Identify which cell holds the provided text, then report its (x, y) central coordinate. 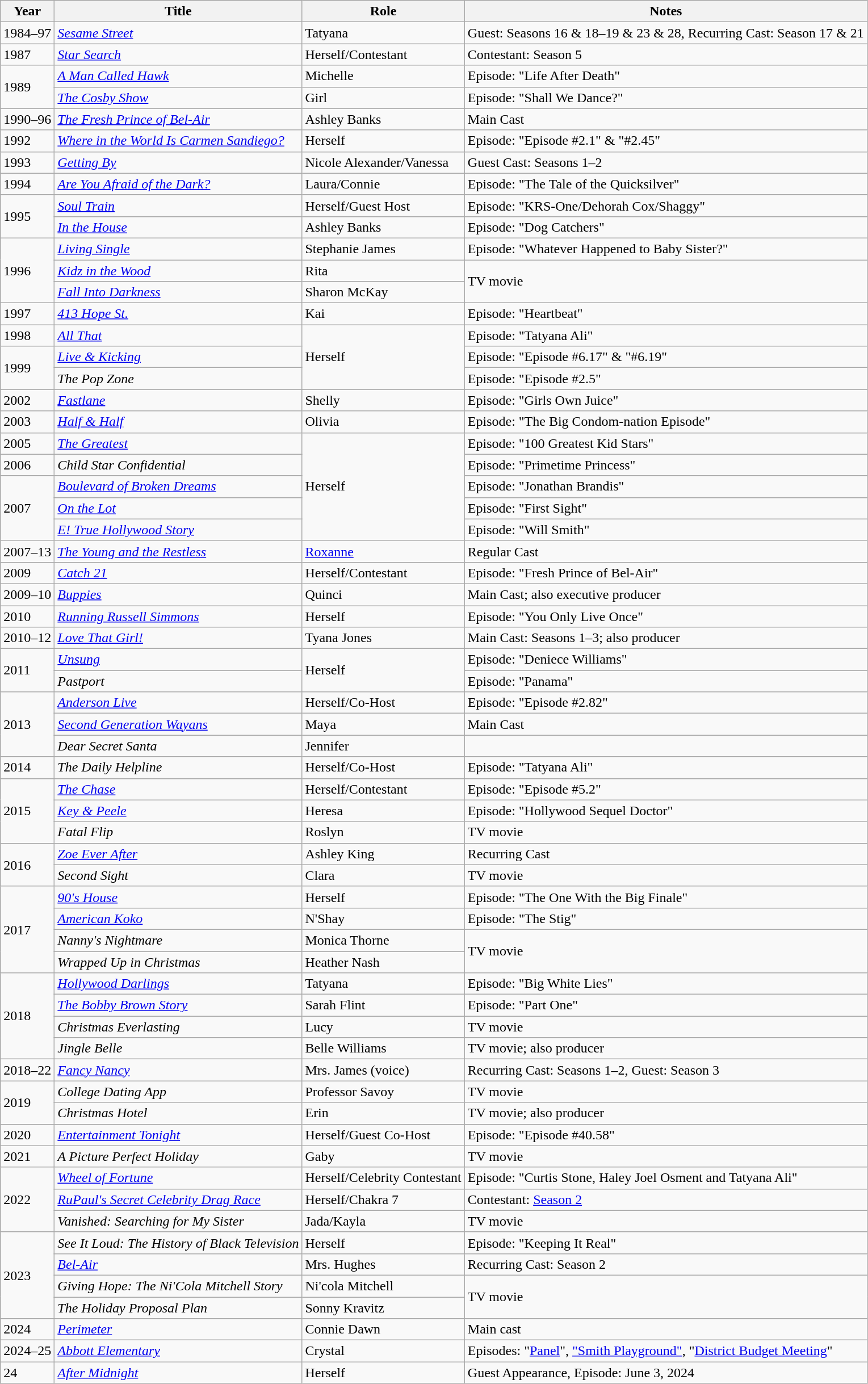
Episode: "Fresh Prince of Bel-Air" (665, 573)
2007 (27, 508)
Main Cast; also executive producer (665, 594)
N'Shay (383, 919)
A Man Called Hawk (178, 76)
College Dating App (178, 1092)
Boulevard of Broken Dreams (178, 487)
2009 (27, 573)
On the Lot (178, 508)
Are You Afraid of the Dark? (178, 184)
Episode: "Episode #6.17" & "#6.19" (665, 357)
Role (383, 11)
2010 (27, 616)
Wrapped Up in Christmas (178, 962)
Episodes: "Panel", "Smith Playground", "District Budget Meeting" (665, 1351)
Half & Half (178, 422)
Crystal (383, 1351)
Herself/Guest Host (383, 205)
E! True Hollywood Story (178, 530)
Episode: "You Only Live Once" (665, 616)
The Bobby Brown Story (178, 1005)
Catch 21 (178, 573)
1989 (27, 87)
The Daily Helpline (178, 768)
Zoe Ever After (178, 854)
The Young and the Restless (178, 551)
After Midnight (178, 1373)
Perimeter (178, 1330)
Ni'cola Mitchell (383, 1286)
Episode: "Dog Catchers" (665, 227)
Episode: "Curtis Stone, Haley Joel Osment and Tatyana Ali" (665, 1178)
A Picture Perfect Holiday (178, 1156)
1996 (27, 270)
Getting By (178, 162)
Episode: "Girls Own Juice" (665, 400)
2016 (27, 865)
Buppies (178, 594)
Episode: "Part One" (665, 1005)
2018 (27, 1016)
Monica Thorne (383, 940)
2017 (27, 929)
Episode: "Episode #5.2" (665, 789)
2003 (27, 422)
2007–13 (27, 551)
1999 (27, 368)
1990–96 (27, 119)
Year (27, 11)
Episode: "Episode #2.5" (665, 379)
1987 (27, 54)
Running Russell Simmons (178, 616)
Mrs. James (voice) (383, 1070)
Herself/Guest Co-Host (383, 1135)
Entertainment Tonight (178, 1135)
All That (178, 335)
Giving Hope: The Ni'Cola Mitchell Story (178, 1286)
Episode: "The One With the Big Finale" (665, 897)
Living Single (178, 249)
2015 (27, 811)
Heresa (383, 811)
Main cast (665, 1330)
Clara (383, 875)
Live & Kicking (178, 357)
Connie Dawn (383, 1330)
Recurring Cast: Seasons 1–2, Guest: Season 3 (665, 1070)
Gaby (383, 1156)
Fastlane (178, 400)
American Koko (178, 919)
Episode: "Panama" (665, 681)
Main Cast: Seasons 1–3; also producer (665, 638)
Girl (383, 98)
Soul Train (178, 205)
Episode: "Whatever Happened to Baby Sister?" (665, 249)
Jingle Belle (178, 1049)
Herself/Celebrity Contestant (383, 1178)
Sonny Kravitz (383, 1307)
Episode: "Episode #2.1" & "#2.45" (665, 141)
Kai (383, 314)
Love That Girl! (178, 638)
The Pop Zone (178, 379)
2011 (27, 670)
Regular Cast (665, 551)
Olivia (383, 422)
2022 (27, 1200)
Title (178, 11)
Heather Nash (383, 962)
Quinci (383, 594)
Episode: "Keeping It Real" (665, 1243)
Episode: "Episode #40.58" (665, 1135)
1994 (27, 184)
2024 (27, 1330)
Fall Into Darkness (178, 292)
Tyana Jones (383, 638)
Key & Peele (178, 811)
The Fresh Prince of Bel-Air (178, 119)
Episode: "Shall We Dance?" (665, 98)
Michelle (383, 76)
Episode: "First Sight" (665, 508)
Episode: "The Stig" (665, 919)
Anderson Live (178, 703)
Episode: "Primetime Princess" (665, 465)
2006 (27, 465)
2013 (27, 724)
Episode: "The Tale of the Quicksilver" (665, 184)
Herself/Chakra 7 (383, 1200)
In the House (178, 227)
2009–10 (27, 594)
Rita (383, 271)
Episode: "100 Greatest Kid Stars" (665, 443)
Episode: "The Big Condom-nation Episode" (665, 422)
Hollywood Darlings (178, 984)
The Greatest (178, 443)
Wheel of Fortune (178, 1178)
The Holiday Proposal Plan (178, 1307)
2021 (27, 1156)
Recurring Cast: Season 2 (665, 1264)
Mrs. Hughes (383, 1264)
Episode: "Heartbeat" (665, 314)
Episode: "Big White Lies" (665, 984)
The Cosby Show (178, 98)
Belle Williams (383, 1049)
Roxanne (383, 551)
Maya (383, 724)
Guest Cast: Seasons 1–2 (665, 162)
1997 (27, 314)
Christmas Everlasting (178, 1027)
Episode: "Deniece Williams" (665, 660)
See It Loud: The History of Black Television (178, 1243)
Episode: "Jonathan Brandis" (665, 487)
Kidz in the Wood (178, 271)
Shelly (383, 400)
Jada/Kayla (383, 1221)
Recurring Cast (665, 854)
2020 (27, 1135)
Nanny's Nightmare (178, 940)
1998 (27, 335)
Fatal Flip (178, 832)
2019 (27, 1102)
Sharon McKay (383, 292)
Jennifer (383, 746)
Second Generation Wayans (178, 724)
Erin (383, 1113)
Episode: "Hollywood Sequel Doctor" (665, 811)
1992 (27, 141)
2023 (27, 1275)
Stephanie James (383, 249)
2014 (27, 768)
Second Sight (178, 875)
2010–12 (27, 638)
2018–22 (27, 1070)
Dear Secret Santa (178, 746)
Episode: "KRS-One/Dehorah Cox/Shaggy" (665, 205)
Christmas Hotel (178, 1113)
Bel-Air (178, 1264)
24 (27, 1373)
Guest: Seasons 16 & 18–19 & 23 & 28, Recurring Cast: Season 17 & 21 (665, 33)
Child Star Confidential (178, 465)
Laura/Connie (383, 184)
Nicole Alexander/Vanessa (383, 162)
Star Search (178, 54)
Notes (665, 11)
Pastport (178, 681)
Professor Savoy (383, 1092)
Where in the World Is Carmen Sandiego? (178, 141)
413 Hope St. (178, 314)
Vanished: Searching for My Sister (178, 1221)
2005 (27, 443)
Guest Appearance, Episode: June 3, 2024 (665, 1373)
Episode: "Will Smith" (665, 530)
1984–97 (27, 33)
Abbott Elementary (178, 1351)
Episode: "Episode #2.82" (665, 703)
Episode: "Life After Death" (665, 76)
2002 (27, 400)
90's House (178, 897)
2024–25 (27, 1351)
The Chase (178, 789)
Contestant: Season 5 (665, 54)
Contestant: Season 2 (665, 1200)
Ashley King (383, 854)
1995 (27, 216)
Lucy (383, 1027)
Roslyn (383, 832)
Sarah Flint (383, 1005)
Sesame Street (178, 33)
RuPaul's Secret Celebrity Drag Race (178, 1200)
1993 (27, 162)
Fancy Nancy (178, 1070)
Unsung (178, 660)
